From the cell containing the given text, extract its center point as [X, Y] coordinate. 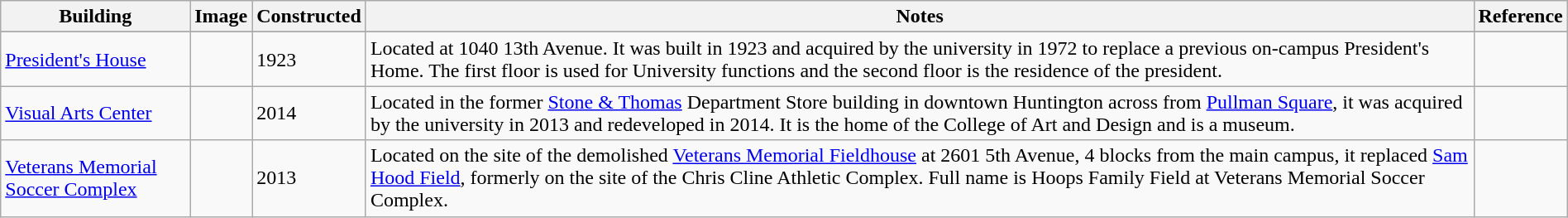
Visual Arts Center [96, 113]
1923 [309, 60]
Veterans Memorial Soccer Complex [96, 178]
Constructed [309, 17]
Notes [920, 17]
Reference [1520, 17]
President's House [96, 60]
2013 [309, 178]
2014 [309, 113]
Image [222, 17]
Building [96, 17]
